Provide the (x, y) coordinate of the cell's center where the given text is located.  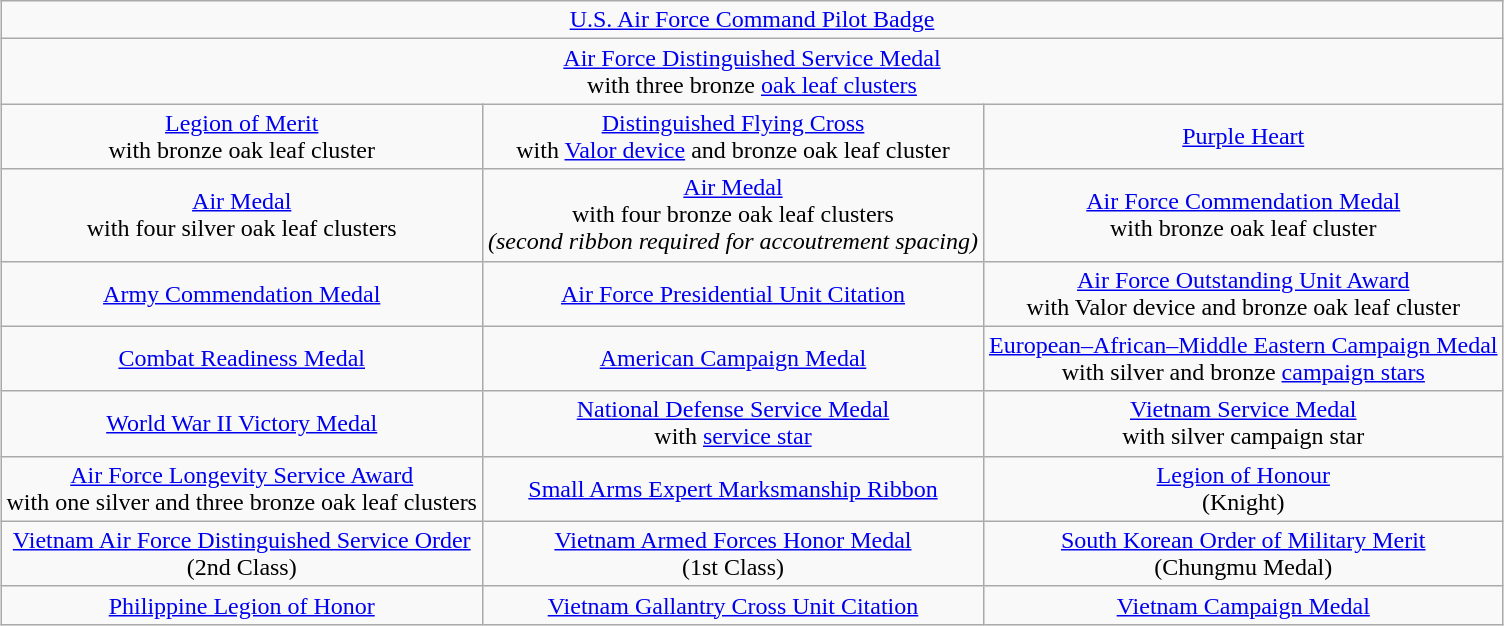
Small Arms Expert Marksmanship Ribbon (732, 488)
Vietnam Campaign Medal (1243, 605)
Air Medalwith four bronze oak leaf clusters(second ribbon required for accoutrement spacing) (732, 215)
Vietnam Gallantry Cross Unit Citation (732, 605)
American Campaign Medal (732, 358)
Air Medalwith four silver oak leaf clusters (242, 215)
Air Force Outstanding Unit Awardwith Valor device and bronze oak leaf cluster (1243, 294)
Legion of Meritwith bronze oak leaf cluster (242, 136)
Legion of Honour(Knight) (1243, 488)
Air Force Presidential Unit Citation (732, 294)
World War II Victory Medal (242, 424)
Vietnam Air Force Distinguished Service Order(2nd Class) (242, 554)
U.S. Air Force Command Pilot Badge (752, 20)
Army Commendation Medal (242, 294)
National Defense Service Medalwith service star (732, 424)
Air Force Distinguished Service Medalwith three bronze oak leaf clusters (752, 72)
European–African–Middle Eastern Campaign Medalwith silver and bronze campaign stars (1243, 358)
Air Force Longevity Service Awardwith one silver and three bronze oak leaf clusters (242, 488)
Vietnam Service Medalwith silver campaign star (1243, 424)
Combat Readiness Medal (242, 358)
Distinguished Flying Crosswith Valor device and bronze oak leaf cluster (732, 136)
Purple Heart (1243, 136)
South Korean Order of Military Merit(Chungmu Medal) (1243, 554)
Philippine Legion of Honor (242, 605)
Air Force Commendation Medalwith bronze oak leaf cluster (1243, 215)
Vietnam Armed Forces Honor Medal(1st Class) (732, 554)
